Identify which cell holds the provided text, then report its (x, y) central coordinate. 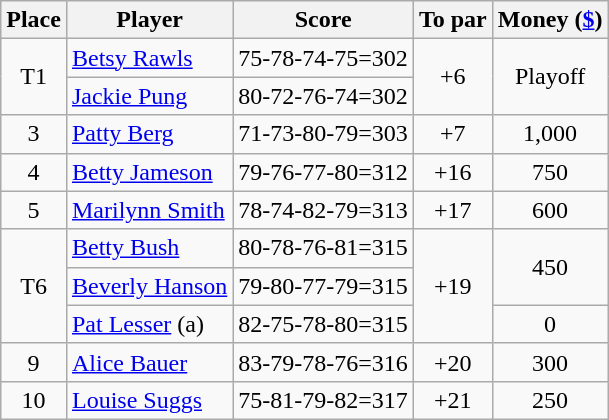
600 (550, 210)
82-75-78-80=315 (324, 324)
250 (550, 400)
Alice Bauer (149, 362)
+7 (452, 134)
75-78-74-75=302 (324, 58)
300 (550, 362)
3 (34, 134)
80-78-76-81=315 (324, 248)
+19 (452, 286)
Betty Jameson (149, 172)
+17 (452, 210)
Player (149, 20)
+20 (452, 362)
Playoff (550, 77)
10 (34, 400)
T6 (34, 286)
79-76-77-80=312 (324, 172)
80-72-76-74=302 (324, 96)
5 (34, 210)
78-74-82-79=313 (324, 210)
Money ($) (550, 20)
Jackie Pung (149, 96)
Betsy Rawls (149, 58)
Louise Suggs (149, 400)
+21 (452, 400)
Patty Berg (149, 134)
4 (34, 172)
79-80-77-79=315 (324, 286)
Marilynn Smith (149, 210)
To par (452, 20)
750 (550, 172)
71-73-80-79=303 (324, 134)
+6 (452, 77)
1,000 (550, 134)
0 (550, 324)
+16 (452, 172)
9 (34, 362)
75-81-79-82=317 (324, 400)
Place (34, 20)
Beverly Hanson (149, 286)
Score (324, 20)
T1 (34, 77)
Betty Bush (149, 248)
450 (550, 267)
Pat Lesser (a) (149, 324)
83-79-78-76=316 (324, 362)
